Locate the cell with the specified text and output its [x, y] center coordinate. 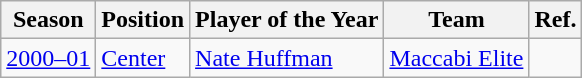
Team [456, 20]
Ref. [556, 20]
Position [143, 20]
2000–01 [48, 58]
Season [48, 20]
Player of the Year [287, 20]
Maccabi Elite [456, 58]
Nate Huffman [287, 58]
Center [143, 58]
